Identify which cell holds the provided text, then report its [x, y] central coordinate. 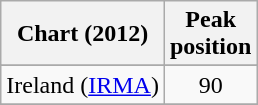
Peakposition [210, 34]
Ireland (IRMA) [83, 85]
Chart (2012) [83, 34]
90 [210, 85]
